Output the (X, Y) coordinate of the center of the cell containing the given text.  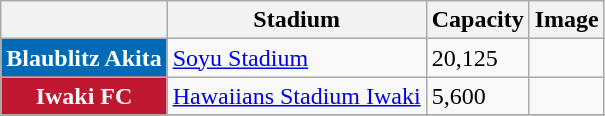
5,600 (478, 96)
20,125 (478, 58)
Hawaiians Stadium Iwaki (296, 96)
Soyu Stadium (296, 58)
Capacity (478, 20)
Stadium (296, 20)
Blaublitz Akita (84, 58)
Iwaki FC (84, 96)
Image (566, 20)
